Detect which cell encompasses the target text, then output its (X, Y) center coordinate. 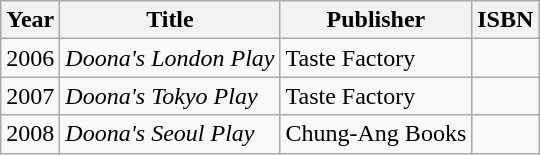
Title (170, 20)
2008 (30, 134)
Doona's London Play (170, 58)
2007 (30, 96)
Doona's Seoul Play (170, 134)
Publisher (376, 20)
ISBN (506, 20)
2006 (30, 58)
Year (30, 20)
Doona's Tokyo Play (170, 96)
Chung-Ang Books (376, 134)
